Identify which cell holds the provided text, then report its (x, y) central coordinate. 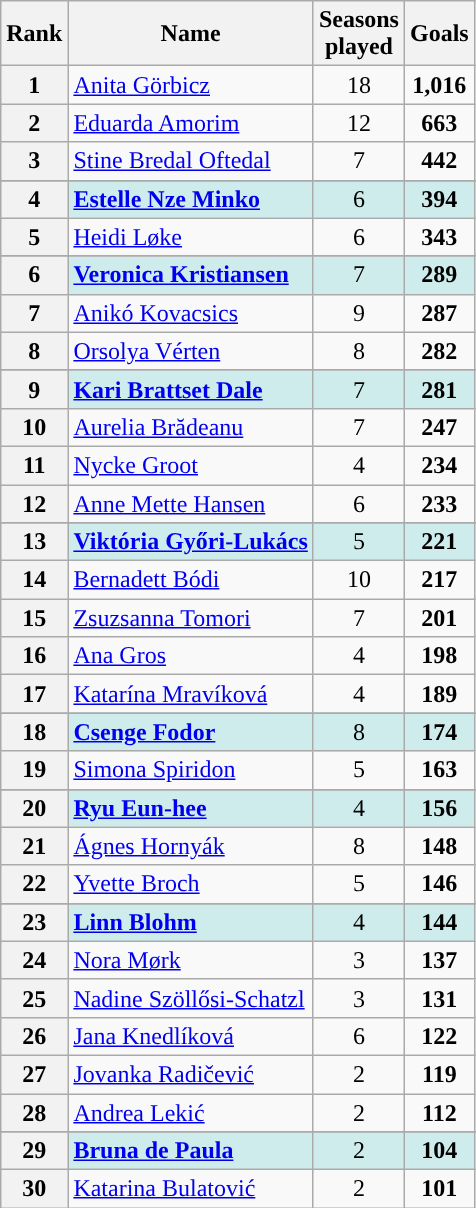
Stine Bredal Oftedal (191, 161)
13 (34, 542)
Jovanka Radičević (191, 1074)
Csenge Fodor (191, 732)
20 (34, 808)
122 (439, 1036)
Nora Mørk (191, 960)
442 (439, 161)
Nycke Groot (191, 465)
Anne Mette Hansen (191, 503)
Zsuzsanna Tomori (191, 618)
Heidi Løke (191, 237)
Anikó Kovacsics (191, 313)
Name (191, 34)
217 (439, 580)
Jana Knedlíková (191, 1036)
16 (34, 656)
Orsolya Vérten (191, 351)
174 (439, 732)
189 (439, 694)
26 (34, 1036)
Veronica Kristiansen (191, 275)
1,016 (439, 85)
22 (34, 884)
23 (34, 922)
Bruna de Paula (191, 1151)
25 (34, 998)
247 (439, 427)
Ágnes Hornyák (191, 846)
24 (34, 960)
Goals (439, 34)
201 (439, 618)
Yvette Broch (191, 884)
198 (439, 656)
233 (439, 503)
Kari Brattset Dale (191, 389)
Rank (34, 34)
Katarína Mravíková (191, 694)
221 (439, 542)
Seasonsplayed (358, 34)
Ryu Eun-hee (191, 808)
29 (34, 1151)
1 (34, 85)
Katarina Bulatović (191, 1189)
163 (439, 770)
289 (439, 275)
Aurelia Brădeanu (191, 427)
281 (439, 389)
101 (439, 1189)
343 (439, 237)
17 (34, 694)
Bernadett Bódi (191, 580)
234 (439, 465)
11 (34, 465)
112 (439, 1113)
131 (439, 998)
Viktória Győri-Lukács (191, 542)
27 (34, 1074)
Ana Gros (191, 656)
14 (34, 580)
15 (34, 618)
Linn Blohm (191, 922)
282 (439, 351)
21 (34, 846)
104 (439, 1151)
144 (439, 922)
Simona Spiridon (191, 770)
Eduarda Amorim (191, 123)
Estelle Nze Minko (191, 199)
137 (439, 960)
Nadine Szöllősi-Schatzl (191, 998)
19 (34, 770)
156 (439, 808)
30 (34, 1189)
287 (439, 313)
Andrea Lekić (191, 1113)
148 (439, 846)
119 (439, 1074)
Anita Görbicz (191, 85)
28 (34, 1113)
146 (439, 884)
394 (439, 199)
663 (439, 123)
